Scan for the cell matching the given text and deliver its [x, y] coordinate at center. 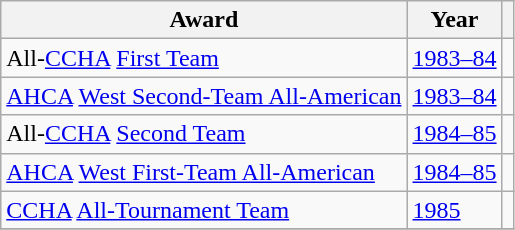
CCHA All-Tournament Team [204, 210]
1985 [454, 210]
AHCA West Second-Team All-American [204, 96]
Award [204, 20]
AHCA West First-Team All-American [204, 172]
Year [454, 20]
All-CCHA Second Team [204, 134]
All-CCHA First Team [204, 58]
